From the cell containing the given text, extract its center point as [x, y] coordinate. 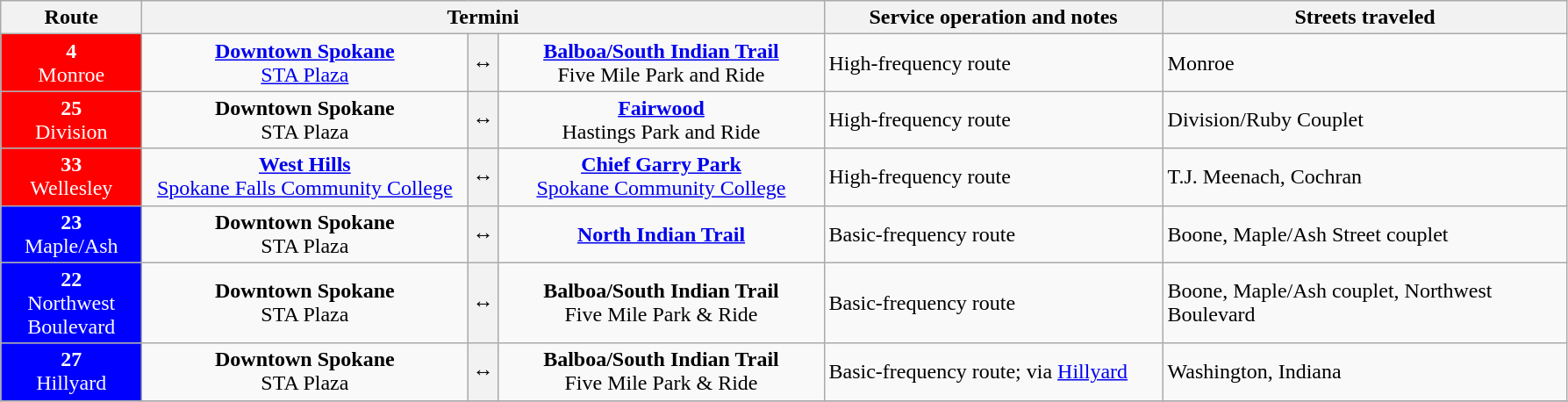
T.J. Meenach, Cochran [1365, 177]
Boone, Maple/Ash couplet, Northwest Boulevard [1365, 303]
27Hillyard [72, 372]
22Northwest Boulevard [72, 303]
Chief Garry ParkSpokane Community College [662, 177]
Termini [483, 18]
Balboa/South Indian TrailFive Mile Park and Ride [662, 63]
Route [72, 18]
Boone, Maple/Ash Street couplet [1365, 233]
Basic-frequency route; via Hillyard [993, 372]
23Maple/Ash [72, 233]
Division/Ruby Couplet [1365, 119]
FairwoodHastings Park and Ride [662, 119]
33Wellesley [72, 177]
Monroe [1365, 63]
4Monroe [72, 63]
25Division [72, 119]
West HillsSpokane Falls Community College [305, 177]
Service operation and notes [993, 18]
Washington, Indiana [1365, 372]
Streets traveled [1365, 18]
North Indian Trail [662, 233]
